Locate the cell with the specified text and output its [x, y] center coordinate. 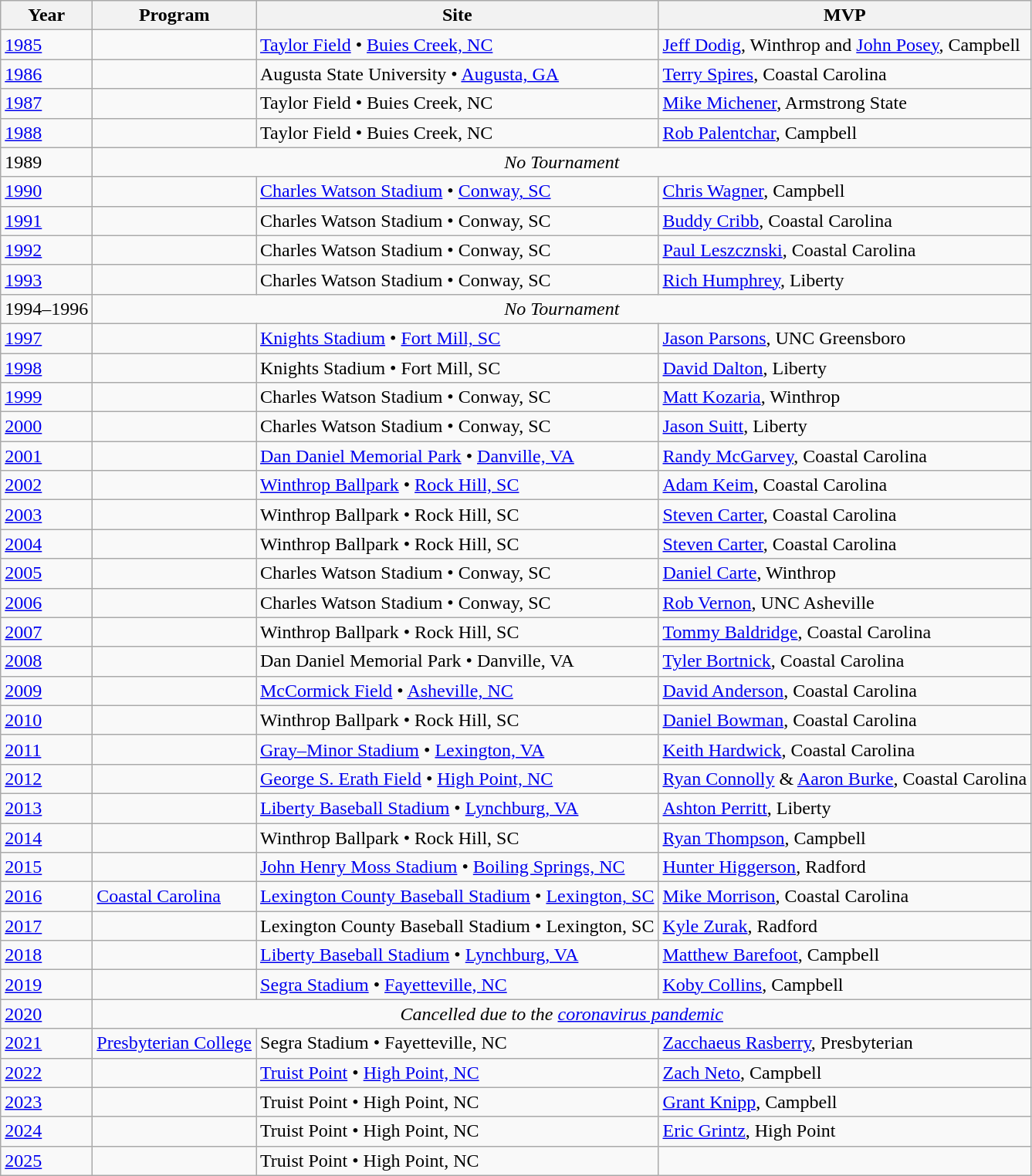
Grant Knipp, Campbell [844, 1102]
Cancelled due to the coronavirus pandemic [562, 1014]
Daniel Bowman, Coastal Carolina [844, 720]
2024 [46, 1131]
1985 [46, 45]
Matthew Barefoot, Campbell [844, 955]
2011 [46, 749]
Keith Hardwick, Coastal Carolina [844, 749]
Site [457, 15]
Ryan Connolly & Aaron Burke, Coastal Carolina [844, 779]
1998 [46, 368]
Matt Kozaria, Winthrop [844, 397]
2015 [46, 867]
2017 [46, 926]
Hunter Higgerson, Radford [844, 867]
2018 [46, 955]
2023 [46, 1102]
Augusta State University • Augusta, GA [457, 74]
Rob Vernon, UNC Asheville [844, 603]
Jeff Dodig, Winthrop and John Posey, Campbell [844, 45]
2019 [46, 985]
Randy McGarvey, Coastal Carolina [844, 456]
Rich Humphrey, Liberty [844, 279]
2022 [46, 1073]
Tommy Baldridge, Coastal Carolina [844, 632]
Gray–Minor Stadium • Lexington, VA [457, 749]
2006 [46, 603]
MVP [844, 15]
2013 [46, 808]
John Henry Moss Stadium • Boiling Springs, NC [457, 867]
Mike Morrison, Coastal Carolina [844, 897]
1988 [46, 133]
2012 [46, 779]
2007 [46, 632]
Tyler Bortnick, Coastal Carolina [844, 661]
McCormick Field • Asheville, NC [457, 691]
Daniel Carte, Winthrop [844, 573]
Program [174, 15]
Mike Michener, Armstrong State [844, 103]
2000 [46, 427]
2004 [46, 544]
1991 [46, 221]
Koby Collins, Campbell [844, 985]
2002 [46, 485]
1994–1996 [46, 309]
Jason Parsons, UNC Greensboro [844, 338]
Coastal Carolina [174, 897]
1993 [46, 279]
1989 [46, 162]
Ryan Thompson, Campbell [844, 837]
Terry Spires, Coastal Carolina [844, 74]
Eric Grintz, High Point [844, 1131]
1990 [46, 191]
Year [46, 15]
2001 [46, 456]
2025 [46, 1161]
2020 [46, 1014]
Paul Leszcznski, Coastal Carolina [844, 250]
David Anderson, Coastal Carolina [844, 691]
Adam Keim, Coastal Carolina [844, 485]
1999 [46, 397]
2021 [46, 1043]
Zacchaeus Rasberry, Presbyterian [844, 1043]
George S. Erath Field • High Point, NC [457, 779]
Rob Palentchar, Campbell [844, 133]
Zach Neto, Campbell [844, 1073]
2009 [46, 691]
1986 [46, 74]
1997 [46, 338]
Presbyterian College [174, 1043]
2003 [46, 515]
Jason Suitt, Liberty [844, 427]
2016 [46, 897]
Buddy Cribb, Coastal Carolina [844, 221]
2010 [46, 720]
2014 [46, 837]
David Dalton, Liberty [844, 368]
Kyle Zurak, Radford [844, 926]
Ashton Perritt, Liberty [844, 808]
2008 [46, 661]
2005 [46, 573]
1992 [46, 250]
Chris Wagner, Campbell [844, 191]
1987 [46, 103]
